Locate the cell with the specified text and output its (X, Y) center coordinate. 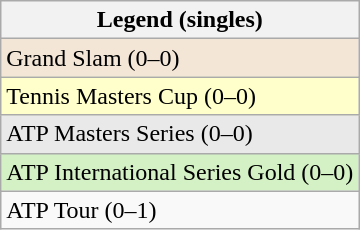
ATP International Series Gold (0–0) (180, 172)
ATP Masters Series (0–0) (180, 134)
Legend (singles) (180, 20)
ATP Tour (0–1) (180, 210)
Grand Slam (0–0) (180, 58)
Tennis Masters Cup (0–0) (180, 96)
